Extract the [x, y] coordinate from the center of the cell holding the provided text.  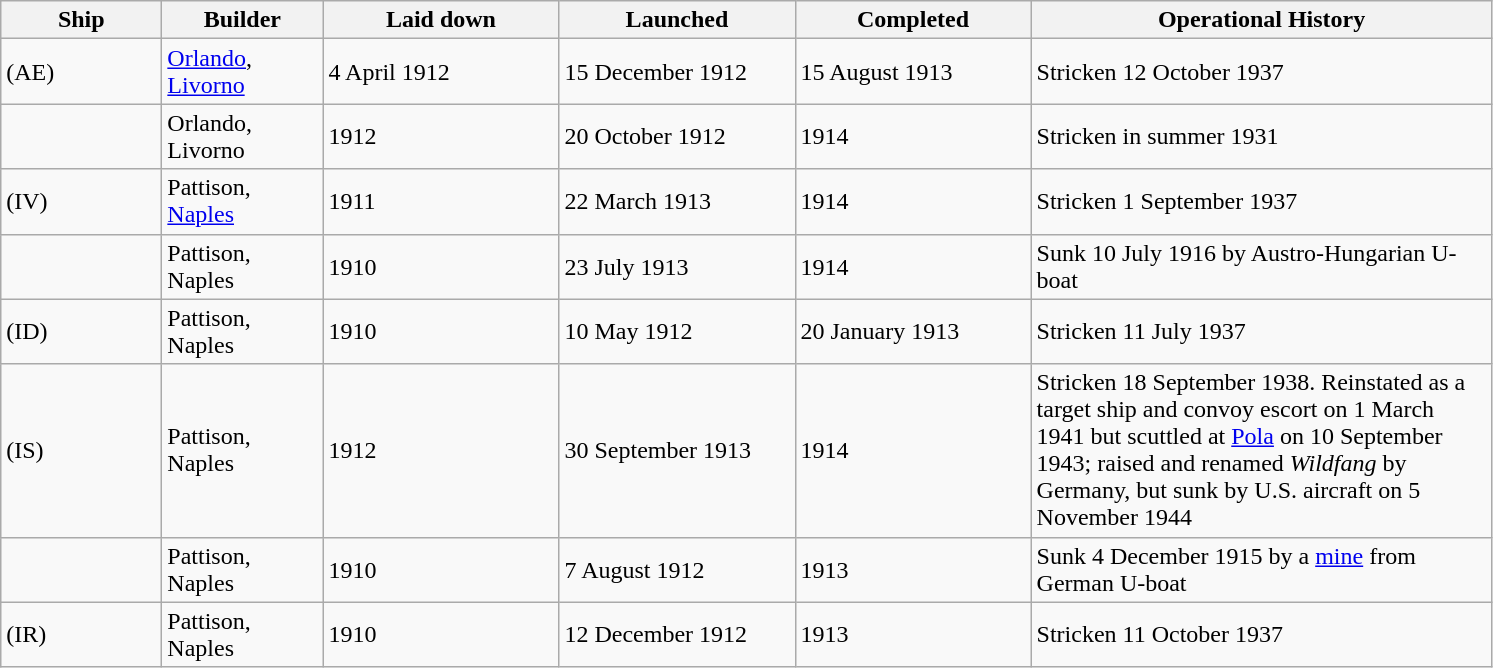
Laid down [441, 20]
(ID) [82, 332]
(AE) [82, 72]
Sunk 4 December 1915 by a mine from German U-boat [1262, 570]
Stricken 11 July 1937 [1262, 332]
Stricken 11 October 1937 [1262, 634]
(IR) [82, 634]
20 October 1912 [677, 136]
15 August 1913 [913, 72]
Stricken 1 September 1937 [1262, 202]
Stricken in summer 1931 [1262, 136]
22 March 1913 [677, 202]
Sunk 10 July 1916 by Austro-Hungarian U-boat [1262, 266]
7 August 1912 [677, 570]
12 December 1912 [677, 634]
23 July 1913 [677, 266]
4 April 1912 [441, 72]
Stricken 12 October 1937 [1262, 72]
15 December 1912 [677, 72]
Operational History [1262, 20]
Ship [82, 20]
30 September 1913 [677, 450]
(IS) [82, 450]
Builder [242, 20]
Completed [913, 20]
1911 [441, 202]
Launched [677, 20]
10 May 1912 [677, 332]
(IV) [82, 202]
20 January 1913 [913, 332]
